Output the (X, Y) coordinate of the center of the cell containing the given text.  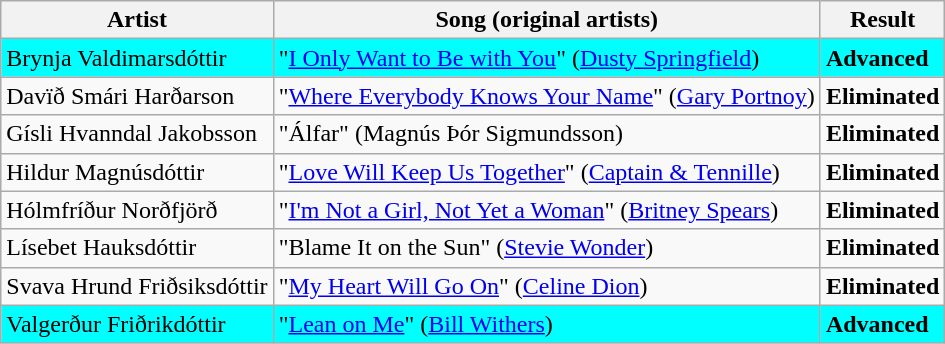
"Love Will Keep Us Together" (Captain & Tennille) (546, 172)
Song (original artists) (546, 20)
Artist (137, 20)
Lísebet Hauksdóttir (137, 248)
"Álfar" (Magnús Þór Sigmundsson) (546, 134)
Result (882, 20)
"My Heart Will Go On" (Celine Dion) (546, 286)
Valgerður Friðrikdóttir (137, 324)
Hildur Magnúsdóttir (137, 172)
"Lean on Me" (Bill Withers) (546, 324)
Brynja Valdimarsdóttir (137, 58)
Hólmfríður Norðfjörð (137, 210)
"Blame It on the Sun" (Stevie Wonder) (546, 248)
Davïð Smári Harðarson (137, 96)
"Where Everybody Knows Your Name" (Gary Portnoy) (546, 96)
Svava Hrund Friðsiksdóttir (137, 286)
Gísli Hvanndal Jakobsson (137, 134)
"I'm Not a Girl, Not Yet a Woman" (Britney Spears) (546, 210)
"I Only Want to Be with You" (Dusty Springfield) (546, 58)
